Determine the [X, Y] coordinate at the center of the cell enclosing the given text.  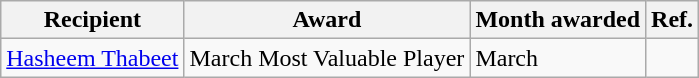
Month awarded [558, 20]
Recipient [92, 20]
March [558, 58]
Ref. [672, 20]
Hasheem Thabeet [92, 58]
Award [327, 20]
March Most Valuable Player [327, 58]
